Locate the cell with the specified text and output its (x, y) center coordinate. 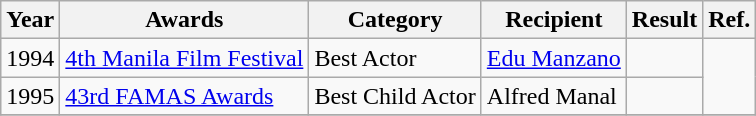
Category (395, 20)
Best Child Actor (395, 96)
Recipient (554, 20)
1994 (30, 58)
Ref. (730, 20)
Alfred Manal (554, 96)
Edu Manzano (554, 58)
4th Manila Film Festival (184, 58)
Year (30, 20)
1995 (30, 96)
43rd FAMAS Awards (184, 96)
Awards (184, 20)
Result (664, 20)
Best Actor (395, 58)
